Search for the cell housing the specified text and yield its [x, y] center coordinate. 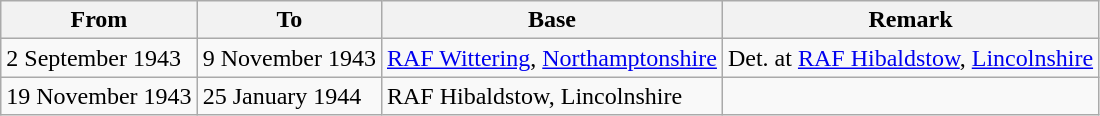
Base [552, 20]
RAF Hibaldstow, Lincolnshire [552, 96]
19 November 1943 [99, 96]
2 September 1943 [99, 58]
9 November 1943 [289, 58]
To [289, 20]
RAF Wittering, Northamptonshire [552, 58]
Remark [910, 20]
From [99, 20]
25 January 1944 [289, 96]
Det. at RAF Hibaldstow, Lincolnshire [910, 58]
